Provide the [X, Y] coordinate of the cell's center where the given text is located.  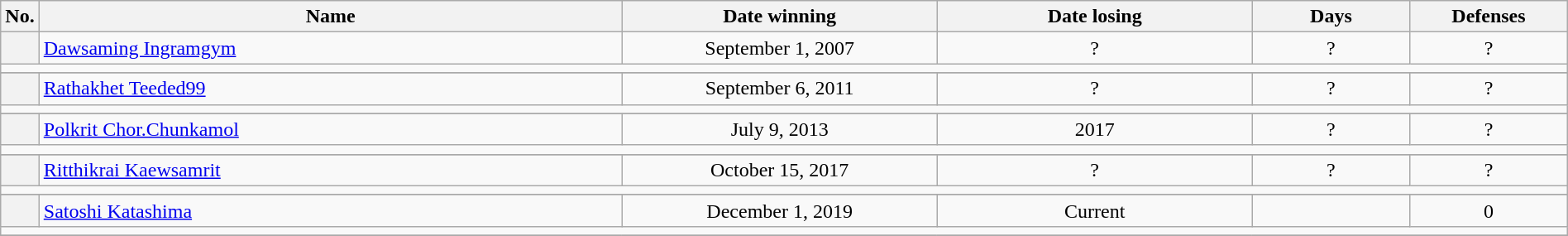
Dawsaming Ingramgym [331, 48]
0 [1489, 210]
July 9, 2013 [779, 129]
September 6, 2011 [779, 89]
Polkrit Chor.Chunkamol [331, 129]
Ritthikrai Kaewsamrit [331, 170]
2017 [1095, 129]
October 15, 2017 [779, 170]
Satoshi Katashima [331, 210]
No. [20, 17]
Name [331, 17]
December 1, 2019 [779, 210]
Defenses [1489, 17]
Rathakhet Teeded99 [331, 89]
Date winning [779, 17]
Date losing [1095, 17]
September 1, 2007 [779, 48]
Days [1331, 17]
Current [1095, 210]
